Output the (x, y) coordinate of the center of the cell containing the given text.  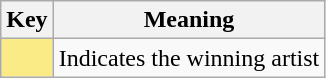
Key (27, 20)
Meaning (189, 20)
Indicates the winning artist (189, 58)
